Search for the cell housing the specified text and yield its (X, Y) center coordinate. 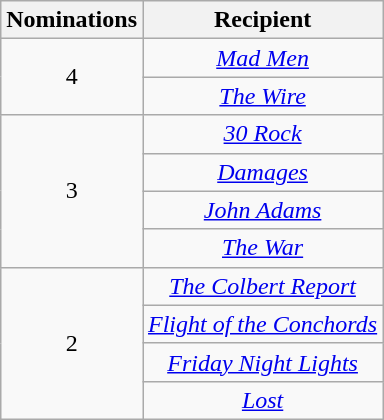
The Wire (262, 96)
4 (72, 77)
Friday Night Lights (262, 362)
Recipient (262, 20)
Nominations (72, 20)
John Adams (262, 210)
Flight of the Conchords (262, 324)
Mad Men (262, 58)
The Colbert Report (262, 286)
30 Rock (262, 134)
The War (262, 248)
2 (72, 343)
Lost (262, 400)
3 (72, 191)
Damages (262, 172)
